Scan for the cell matching the given text and deliver its (x, y) coordinate at center. 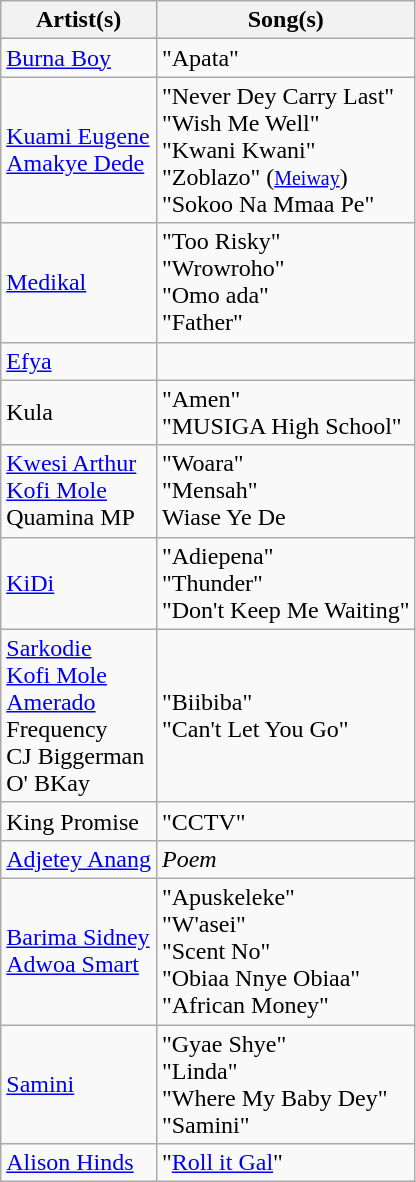
Kuami EugeneAmakye Dede (79, 150)
Kula (79, 412)
Burna Boy (79, 58)
Artist(s) (79, 20)
"Apata" (286, 58)
King Promise (79, 821)
"Amen""MUSIGA High School" (286, 412)
"Biibiba""Can't Let You Go" (286, 716)
Poem (286, 859)
SarkodieKofi MoleAmeradoFrequencyCJ BiggermanO' BKay (79, 716)
Adjetey Anang (79, 859)
Barima SidneyAdwoa Smart (79, 951)
"Roll it Gal" (286, 1163)
"Apuskeleke""W'asei""Scent No""Obiaa Nnye Obiaa""African Money" (286, 951)
KiDi (79, 583)
"Gyae Shye""Linda""Where My Baby Dey""Samini" (286, 1084)
Kwesi ArthurKofi MoleQuamina MP (79, 491)
"Adiepena""Thunder""Don't Keep Me Waiting" (286, 583)
Song(s) (286, 20)
Samini (79, 1084)
Efya (79, 361)
"CCTV" (286, 821)
"Woara""Mensah"Wiase Ye De (286, 491)
Medikal (79, 282)
Alison Hinds (79, 1163)
"Too Risky""Wrowroho""Omo ada""Father" (286, 282)
"Never Dey Carry Last""Wish Me Well" "Kwani Kwani""Zoblazo" (Meiway)"Sokoo Na Mmaa Pe" (286, 150)
